Find where the given text appears and provide that cell's center as (x, y) coordinate. 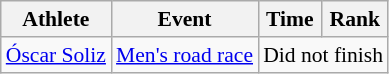
Athlete (56, 19)
Rank (356, 19)
Time (290, 19)
Men's road race (184, 55)
Event (184, 19)
Óscar Soliz (56, 55)
Did not finish (323, 55)
